For the text-containing cell, return its midpoint in [X, Y] coordinate format. 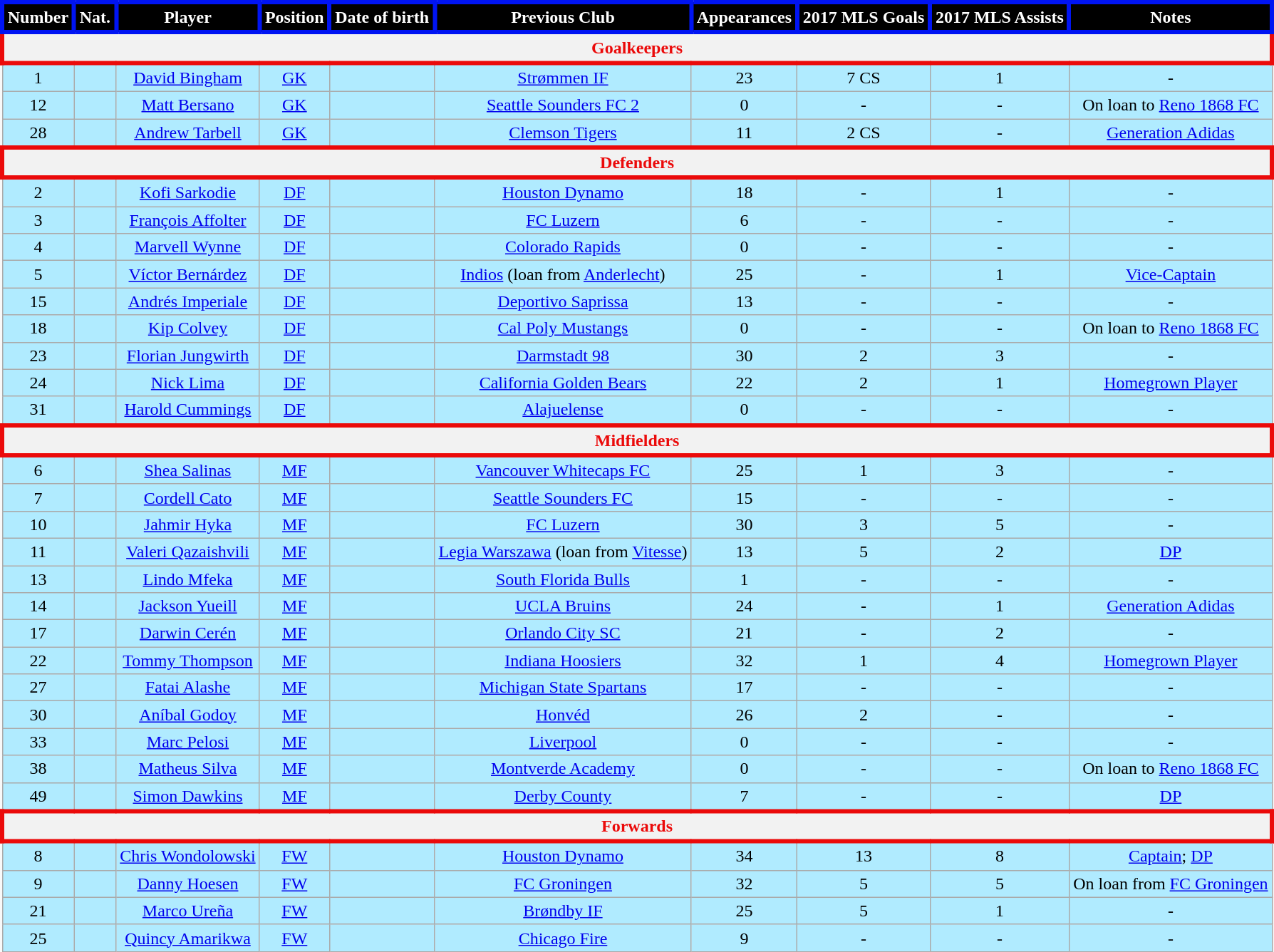
Cal Poly Mustangs [563, 328]
Jackson Yueill [188, 606]
California Golden Bears [563, 383]
2017 MLS Assists [1000, 17]
Quincy Amarikwa [188, 938]
Date of birth [382, 17]
Strømmen IF [563, 77]
31 [38, 410]
Fatai Alashe [188, 688]
Marc Pelosi [188, 742]
14 [38, 606]
Liverpool [563, 742]
Florian Jungwirth [188, 356]
Vice-Captain [1171, 274]
South Florida Bulls [563, 579]
Harold Cummings [188, 410]
Kip Colvey [188, 328]
10 [38, 524]
FC Groningen [563, 884]
Legia Warszawa (loan from Vitesse) [563, 552]
7 CS [864, 77]
28 [38, 133]
Previous Club [563, 17]
Defenders [637, 162]
33 [38, 742]
Cordell Cato [188, 497]
Andrew Tarbell [188, 133]
Kofi Sarkodie [188, 192]
Nick Lima [188, 383]
Michigan State Spartans [563, 688]
UCLA Bruins [563, 606]
Indios (loan from Anderlecht) [563, 274]
26 [744, 715]
Notes [1171, 17]
Shea Salinas [188, 470]
Captain; DP [1171, 856]
49 [38, 797]
David Bingham [188, 77]
Seattle Sounders FC 2 [563, 105]
Danny Hoesen [188, 884]
34 [744, 856]
Andrés Imperiale [188, 301]
38 [38, 769]
Aníbal Godoy [188, 715]
Appearances [744, 17]
Jahmir Hyka [188, 524]
Number [38, 17]
Indiana Hoosiers [563, 661]
Brøndby IF [563, 911]
François Affolter [188, 220]
Montverde Academy [563, 769]
Colorado Rapids [563, 247]
Player [188, 17]
Lindo Mfeka [188, 579]
Chicago Fire [563, 938]
Darwin Cerén [188, 633]
Honvéd [563, 715]
Tommy Thompson [188, 661]
Marvell Wynne [188, 247]
Nat. [95, 17]
Víctor Bernárdez [188, 274]
Derby County [563, 797]
Simon Dawkins [188, 797]
Forwards [637, 827]
12 [38, 105]
On loan from FC Groningen [1171, 884]
Matheus Silva [188, 769]
Marco Ureña [188, 911]
Alajuelense [563, 410]
Position [294, 17]
Goalkeepers [637, 48]
2 CS [864, 133]
Seattle Sounders FC [563, 497]
Chris Wondolowski [188, 856]
Clemson Tigers [563, 133]
27 [38, 688]
Orlando City SC [563, 633]
2017 MLS Goals [864, 17]
Midfielders [637, 440]
Vancouver Whitecaps FC [563, 470]
Darmstadt 98 [563, 356]
Deportivo Saprissa [563, 301]
Valeri Qazaishvili [188, 552]
Matt Bersano [188, 105]
